Capture the cell that displays the provided text and extract its (x, y) central coordinate. 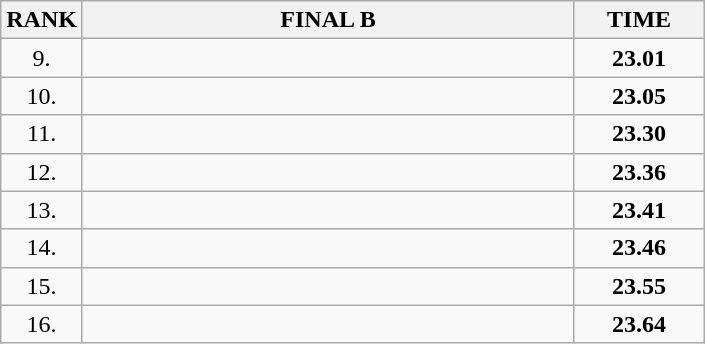
23.41 (640, 210)
13. (42, 210)
RANK (42, 20)
16. (42, 324)
9. (42, 58)
23.01 (640, 58)
15. (42, 286)
10. (42, 96)
23.64 (640, 324)
12. (42, 172)
TIME (640, 20)
23.55 (640, 286)
23.30 (640, 134)
14. (42, 248)
23.46 (640, 248)
23.05 (640, 96)
23.36 (640, 172)
FINAL B (328, 20)
11. (42, 134)
